Capture the cell that displays the provided text and extract its (x, y) central coordinate. 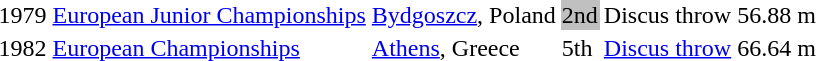
Discus throw (667, 15)
European Junior Championships (209, 15)
Bydgoszcz, Poland (464, 15)
2nd (580, 15)
